Output the [x, y] coordinate of the center of the cell containing the given text.  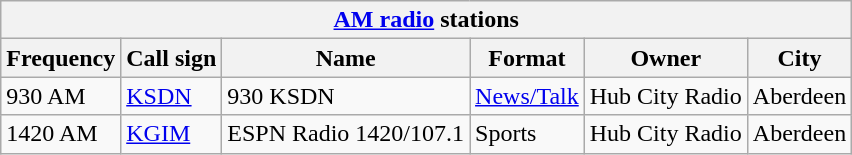
AM radio stations [426, 20]
930 AM [61, 96]
Owner [666, 58]
Format [528, 58]
Name [346, 58]
Frequency [61, 58]
KSDN [172, 96]
KGIM [172, 134]
1420 AM [61, 134]
City [799, 58]
930 KSDN [346, 96]
Sports [528, 134]
ESPN Radio 1420/107.1 [346, 134]
Call sign [172, 58]
News/Talk [528, 96]
